Return the (X, Y) coordinate for the center point of the cell that contains the specified text.  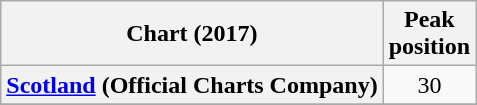
30 (429, 85)
Scotland (Official Charts Company) (192, 85)
Peakposition (429, 34)
Chart (2017) (192, 34)
